From the cell containing the given text, extract its center point as [X, Y] coordinate. 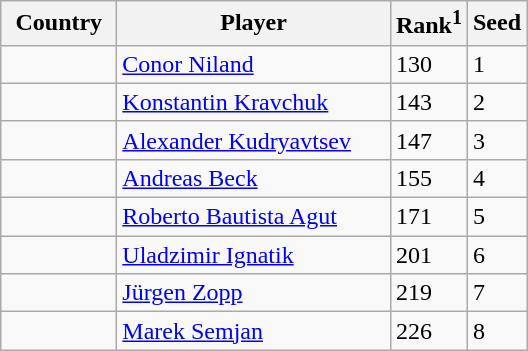
143 [428, 102]
155 [428, 178]
171 [428, 217]
226 [428, 331]
Uladzimir Ignatik [254, 255]
Andreas Beck [254, 178]
4 [496, 178]
2 [496, 102]
Roberto Bautista Agut [254, 217]
219 [428, 293]
7 [496, 293]
147 [428, 140]
201 [428, 255]
Player [254, 24]
130 [428, 64]
Rank1 [428, 24]
3 [496, 140]
Conor Niland [254, 64]
8 [496, 331]
5 [496, 217]
Konstantin Kravchuk [254, 102]
Country [59, 24]
Alexander Kudryavtsev [254, 140]
Seed [496, 24]
Jürgen Zopp [254, 293]
1 [496, 64]
6 [496, 255]
Marek Semjan [254, 331]
